Identify which cell holds the provided text, then report its [x, y] central coordinate. 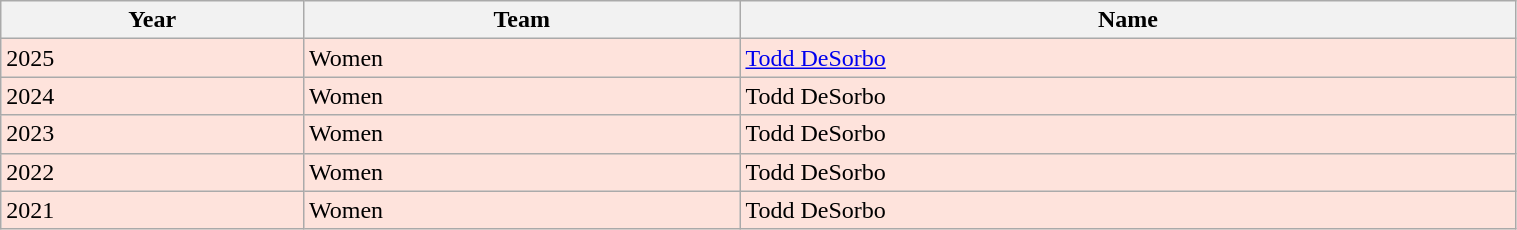
Team [522, 20]
2021 [152, 210]
2022 [152, 172]
Year [152, 20]
Name [1128, 20]
2024 [152, 96]
2025 [152, 58]
2023 [152, 134]
